Extract the (x, y) coordinate from the center of the cell holding the provided text.  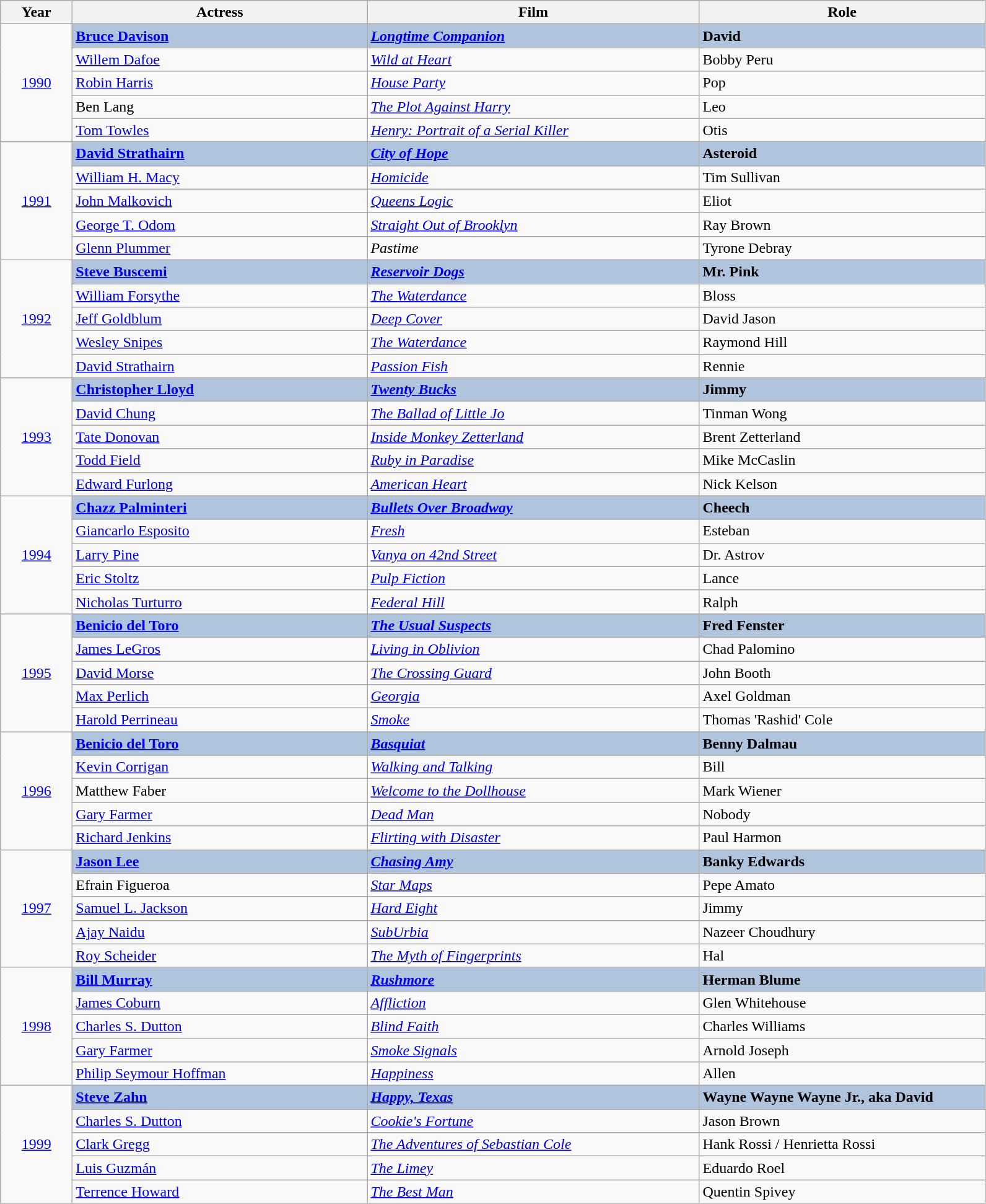
Pulp Fiction (533, 578)
1998 (37, 1026)
The Usual Suspects (533, 625)
1994 (37, 555)
Happiness (533, 1074)
Rushmore (533, 979)
Nazeer Choudhury (842, 932)
Federal Hill (533, 602)
Smoke Signals (533, 1050)
Benny Dalmau (842, 744)
Otis (842, 130)
Glenn Plummer (220, 248)
Tim Sullivan (842, 177)
Arnold Joseph (842, 1050)
Reservoir Dogs (533, 271)
Eliot (842, 201)
Herman Blume (842, 979)
William Forsythe (220, 296)
Harold Perrineau (220, 720)
Terrence Howard (220, 1192)
Axel Goldman (842, 696)
Samuel L. Jackson (220, 908)
Roy Scheider (220, 956)
Mr. Pink (842, 271)
Bobby Peru (842, 59)
William H. Macy (220, 177)
1993 (37, 437)
Nobody (842, 814)
Georgia (533, 696)
Eduardo Roel (842, 1168)
Jeff Goldblum (220, 319)
Longtime Companion (533, 36)
David Jason (842, 319)
Willem Dafoe (220, 59)
The Myth of Fingerprints (533, 956)
Quentin Spivey (842, 1192)
Efrain Figueroa (220, 885)
Glen Whitehouse (842, 1003)
Dr. Astrov (842, 555)
Passion Fish (533, 366)
Wild at Heart (533, 59)
Actress (220, 12)
Twenty Bucks (533, 390)
Flirting with Disaster (533, 838)
Dead Man (533, 814)
Hank Rossi / Henrietta Rossi (842, 1145)
Bruce Davison (220, 36)
Eric Stoltz (220, 578)
Mark Wiener (842, 791)
1990 (37, 83)
Pepe Amato (842, 885)
Chasing Amy (533, 861)
Welcome to the Dollhouse (533, 791)
Lance (842, 578)
Basquiat (533, 744)
Jason Lee (220, 861)
The Adventures of Sebastian Cole (533, 1145)
Cookie's Fortune (533, 1121)
Banky Edwards (842, 861)
Nicholas Turturro (220, 602)
Happy, Texas (533, 1097)
Tinman Wong (842, 413)
Ray Brown (842, 224)
Ajay Naidu (220, 932)
Thomas 'Rashid' Cole (842, 720)
City of Hope (533, 154)
Steve Zahn (220, 1097)
Straight Out of Brooklyn (533, 224)
Wesley Snipes (220, 343)
Charles Williams (842, 1026)
Ralph (842, 602)
1999 (37, 1145)
Chad Palomino (842, 649)
Hal (842, 956)
Chazz Palminteri (220, 508)
Allen (842, 1074)
David (842, 36)
Deep Cover (533, 319)
Henry: Portrait of a Serial Killer (533, 130)
Todd Field (220, 460)
James LeGros (220, 649)
SubUrbia (533, 932)
1991 (37, 201)
Max Perlich (220, 696)
Brent Zetterland (842, 437)
Role (842, 12)
Bill (842, 767)
Asteroid (842, 154)
Bullets Over Broadway (533, 508)
John Booth (842, 672)
Leo (842, 107)
The Plot Against Harry (533, 107)
John Malkovich (220, 201)
Blind Faith (533, 1026)
Cheech (842, 508)
Tom Towles (220, 130)
The Limey (533, 1168)
Wayne Wayne Wayne Jr., aka David (842, 1097)
The Crossing Guard (533, 672)
Kevin Corrigan (220, 767)
Bloss (842, 296)
Fresh (533, 531)
Film (533, 12)
The Best Man (533, 1192)
1992 (37, 319)
American Heart (533, 484)
Christopher Lloyd (220, 390)
Giancarlo Esposito (220, 531)
The Ballad of Little Jo (533, 413)
David Chung (220, 413)
Nick Kelson (842, 484)
House Party (533, 83)
Richard Jenkins (220, 838)
Steve Buscemi (220, 271)
Tate Donovan (220, 437)
Esteban (842, 531)
Walking and Talking (533, 767)
Homicide (533, 177)
Tyrone Debray (842, 248)
1996 (37, 791)
Star Maps (533, 885)
Robin Harris (220, 83)
Living in Oblivion (533, 649)
Smoke (533, 720)
Ruby in Paradise (533, 460)
Philip Seymour Hoffman (220, 1074)
Pastime (533, 248)
Affliction (533, 1003)
Rennie (842, 366)
Edward Furlong (220, 484)
Paul Harmon (842, 838)
Matthew Faber (220, 791)
Ben Lang (220, 107)
Hard Eight (533, 908)
Luis Guzmán (220, 1168)
Larry Pine (220, 555)
Raymond Hill (842, 343)
James Coburn (220, 1003)
George T. Odom (220, 224)
Queens Logic (533, 201)
Fred Fenster (842, 625)
1995 (37, 672)
David Morse (220, 672)
Year (37, 12)
Inside Monkey Zetterland (533, 437)
Bill Murray (220, 979)
Pop (842, 83)
Jason Brown (842, 1121)
1997 (37, 908)
Clark Gregg (220, 1145)
Vanya on 42nd Street (533, 555)
Mike McCaslin (842, 460)
